Find where the given text appears and provide that cell's center as [x, y] coordinate. 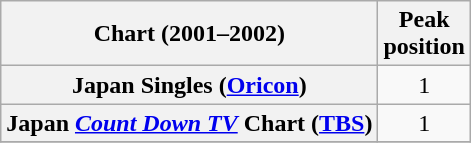
Japan Count Down TV Chart (TBS) [190, 123]
Peakposition [424, 34]
Japan Singles (Oricon) [190, 85]
Chart (2001–2002) [190, 34]
